Find where the given text appears and provide that cell's center as [x, y] coordinate. 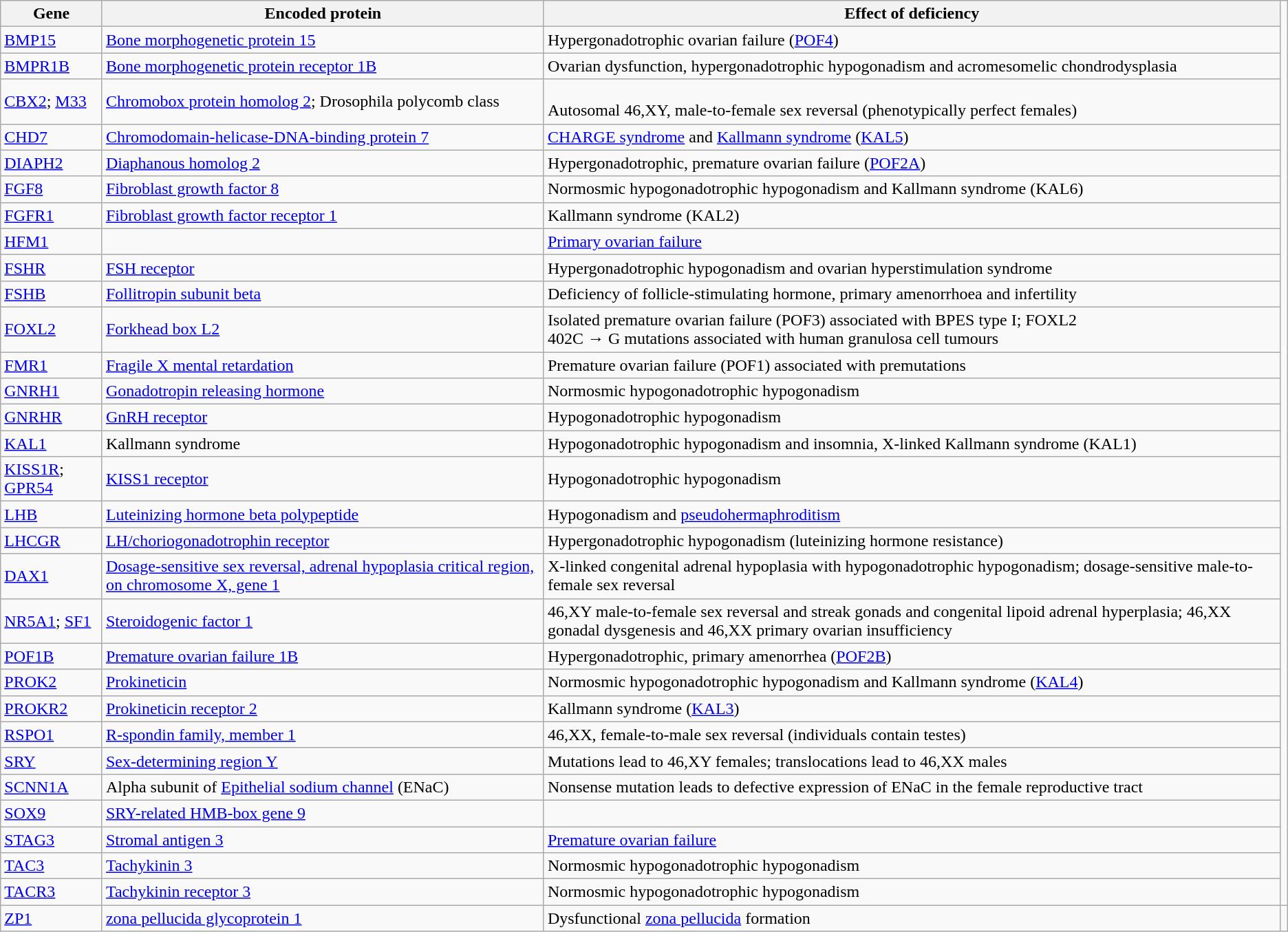
FGF8 [52, 189]
FSHR [52, 268]
CBX2; M33 [52, 102]
KISS1 receptor [323, 479]
PROKR2 [52, 708]
zona pellucida glycoprotein 1 [323, 918]
R-spondin family, member 1 [323, 735]
Hypergonadotrophic, premature ovarian failure (POF2A) [912, 163]
Effect of deficiency [912, 14]
Chromobox protein homolog 2; Drosophila polycomb class [323, 102]
Hypergonadotrophic, primary amenorrhea (POF2B) [912, 656]
KAL1 [52, 444]
Isolated premature ovarian failure (POF3) associated with BPES type I; FOXL2402C → G mutations associated with human granulosa cell tumours [912, 329]
SRY [52, 761]
Normosmic hypogonadotrophic hypogonadism and Kallmann syndrome (KAL4) [912, 682]
Hypogonadism and pseudohermaphroditism [912, 514]
Tachykinin 3 [323, 866]
SOX9 [52, 813]
CHARGE syndrome and Kallmann syndrome (KAL5) [912, 137]
STAG3 [52, 840]
46,XX, female-to-male sex reversal (individuals contain testes) [912, 735]
Prokineticin [323, 682]
Kallmann syndrome (KAL3) [912, 708]
Fibroblast growth factor receptor 1 [323, 215]
Normosmic hypogonadotrophic hypogonadism and Kallmann syndrome (KAL6) [912, 189]
PROK2 [52, 682]
LHCGR [52, 541]
BMPR1B [52, 66]
FSHB [52, 294]
Fragile X mental retardation [323, 365]
Sex-determining region Y [323, 761]
KISS1R; GPR54 [52, 479]
Autosomal 46,XY, male-to-female sex reversal (phenotypically perfect females) [912, 102]
BMP15 [52, 40]
LHB [52, 514]
Bone morphogenetic protein 15 [323, 40]
NR5A1; SF1 [52, 620]
LH/choriogonadotrophin receptor [323, 541]
Forkhead box L2 [323, 329]
Bone morphogenetic protein receptor 1B [323, 66]
FOXL2 [52, 329]
SCNN1A [52, 787]
Fibroblast growth factor 8 [323, 189]
Mutations lead to 46,XY females; translocations lead to 46,XX males [912, 761]
Deficiency of follicle-stimulating hormone, primary amenorrhoea and infertility [912, 294]
Hypergonadotrophic hypogonadism and ovarian hyperstimulation syndrome [912, 268]
Diaphanous homolog 2 [323, 163]
Prokineticin receptor 2 [323, 708]
FMR1 [52, 365]
Dysfunctional zona pellucida formation [912, 918]
HFM1 [52, 241]
Primary ovarian failure [912, 241]
Nonsense mutation leads to defective expression of ENaC in the female reproductive tract [912, 787]
GnRH receptor [323, 418]
Dosage-sensitive sex reversal, adrenal hypoplasia critical region, on chromosome X, gene 1 [323, 576]
Premature ovarian failure [912, 840]
Hypergonadotrophic hypogonadism (luteinizing hormone resistance) [912, 541]
X-linked congenital adrenal hypoplasia with hypogonadotrophic hypogonadism; dosage-sensitive male-to-female sex reversal [912, 576]
GNRH1 [52, 391]
POF1B [52, 656]
DIAPH2 [52, 163]
Steroidogenic factor 1 [323, 620]
Gonadotropin releasing hormone [323, 391]
RSPO1 [52, 735]
FGFR1 [52, 215]
Ovarian dysfunction, hypergonadotrophic hypogonadism and acromesomelic chondrodysplasia [912, 66]
Hypogonadotrophic hypogonadism and insomnia, X-linked Kallmann syndrome (KAL1) [912, 444]
GNRHR [52, 418]
CHD7 [52, 137]
TAC3 [52, 866]
Luteinizing hormone beta polypeptide [323, 514]
Alpha subunit of Epithelial sodium channel (ENaC) [323, 787]
FSH receptor [323, 268]
Gene [52, 14]
Follitropin subunit beta [323, 294]
Premature ovarian failure 1B [323, 656]
Stromal antigen 3 [323, 840]
Kallmann syndrome [323, 444]
DAX1 [52, 576]
TACR3 [52, 892]
Encoded protein [323, 14]
SRY-related HMB-box gene 9 [323, 813]
Hypergonadotrophic ovarian failure (POF4) [912, 40]
Premature ovarian failure (POF1) associated with premutations [912, 365]
ZP1 [52, 918]
Kallmann syndrome (KAL2) [912, 215]
Tachykinin receptor 3 [323, 892]
Chromodomain-helicase-DNA-binding protein 7 [323, 137]
